For the text-containing cell, return its midpoint in (x, y) coordinate format. 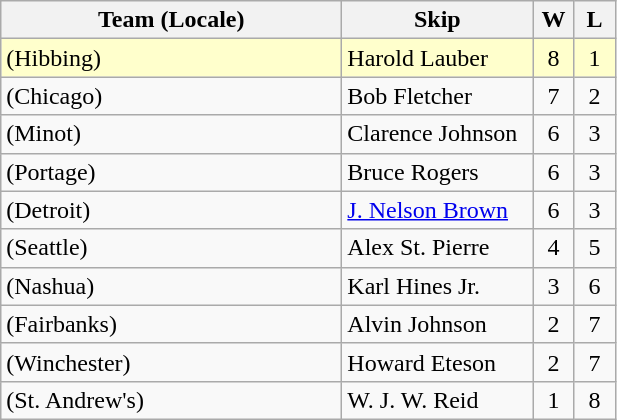
W (554, 20)
Alvin Johnson (438, 324)
(Hibbing) (172, 58)
(Minot) (172, 134)
(Portage) (172, 172)
L (594, 20)
5 (594, 248)
(Fairbanks) (172, 324)
(Detroit) (172, 210)
J. Nelson Brown (438, 210)
(Nashua) (172, 286)
(Winchester) (172, 362)
(Seattle) (172, 248)
Alex St. Pierre (438, 248)
Skip (438, 20)
Bruce Rogers (438, 172)
Karl Hines Jr. (438, 286)
Harold Lauber (438, 58)
Clarence Johnson (438, 134)
Team (Locale) (172, 20)
Bob Fletcher (438, 96)
(Chicago) (172, 96)
(St. Andrew's) (172, 400)
Howard Eteson (438, 362)
W. J. W. Reid (438, 400)
4 (554, 248)
